Return [x, y] of the center of cell containing provided text 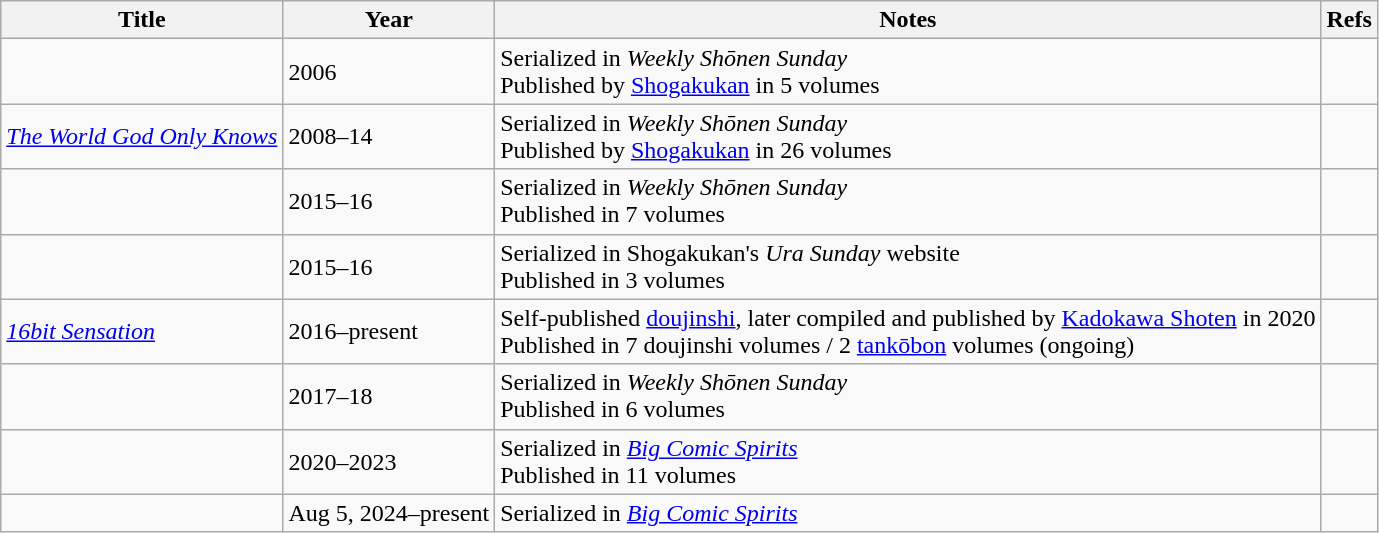
Serialized in Big Comic SpiritsPublished in 11 volumes [908, 462]
Title [142, 20]
Notes [908, 20]
2016–present [389, 332]
The World God Only Knows [142, 136]
Serialized in Big Comic Spirits [908, 513]
Refs [1349, 20]
Serialized in Shogakukan's Ura Sunday websitePublished in 3 volumes [908, 266]
2020–2023 [389, 462]
16bit Sensation [142, 332]
Serialized in Weekly Shōnen SundayPublished by Shogakukan in 26 volumes [908, 136]
Serialized in Weekly Shōnen SundayPublished by Shogakukan in 5 volumes [908, 72]
Serialized in Weekly Shōnen SundayPublished in 7 volumes [908, 202]
Self-published doujinshi, later compiled and published by Kadokawa Shoten in 2020Published in 7 doujinshi volumes / 2 tankōbon volumes (ongoing) [908, 332]
Aug 5, 2024–present [389, 513]
2008–14 [389, 136]
2006 [389, 72]
2017–18 [389, 396]
Serialized in Weekly Shōnen SundayPublished in 6 volumes [908, 396]
Year [389, 20]
